Return the [x, y] coordinate for the center point of the cell that contains the specified text.  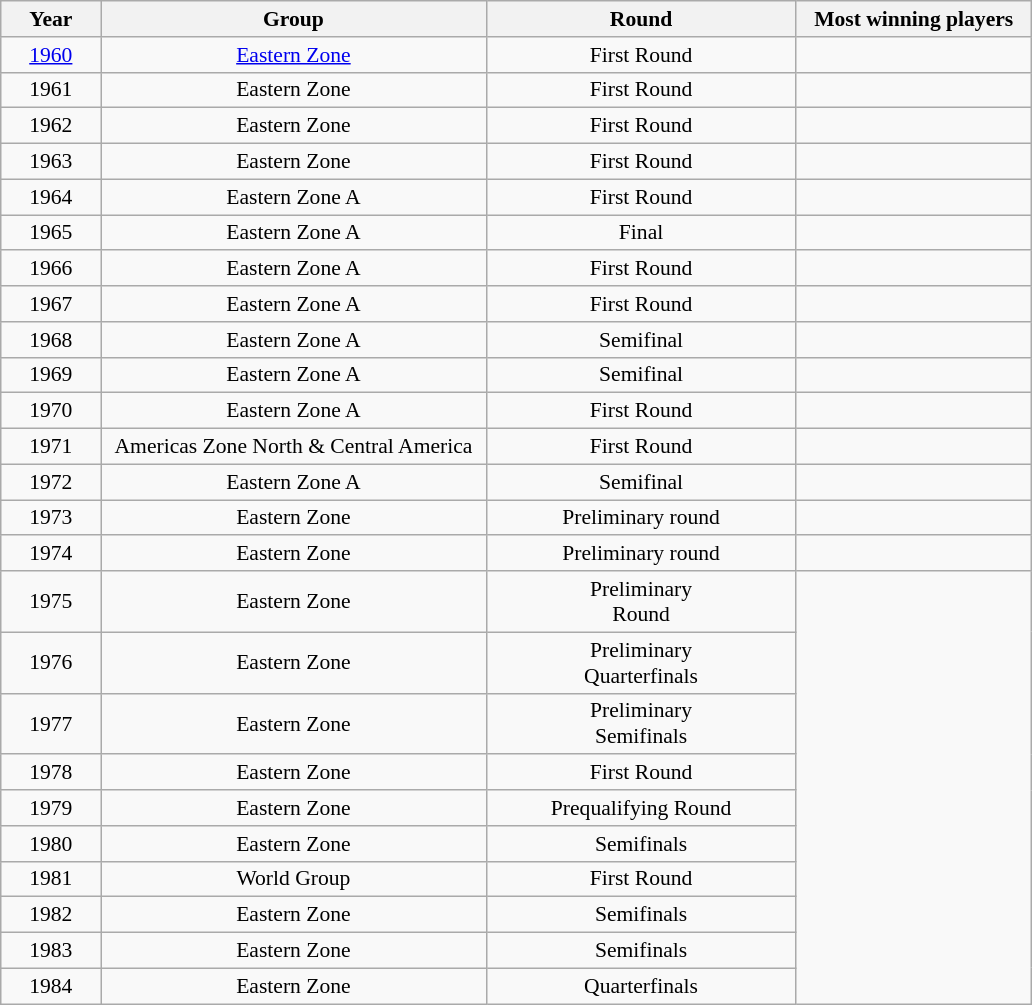
1961 [51, 90]
1976 [51, 662]
1977 [51, 724]
1966 [51, 269]
Americas Zone North & Central America [294, 447]
PreliminarySemifinals [641, 724]
Most winning players [914, 19]
Round [641, 19]
1967 [51, 304]
1962 [51, 126]
1964 [51, 197]
1963 [51, 162]
1978 [51, 773]
1971 [51, 447]
1981 [51, 879]
1968 [51, 340]
1960 [51, 55]
World Group [294, 879]
1980 [51, 844]
1965 [51, 233]
1970 [51, 411]
Prequalifying Round [641, 808]
Year [51, 19]
1979 [51, 808]
1972 [51, 482]
Quarterfinals [641, 986]
1983 [51, 951]
1984 [51, 986]
Final [641, 233]
1982 [51, 915]
PreliminaryQuarterfinals [641, 662]
1973 [51, 518]
1975 [51, 602]
Group [294, 19]
1969 [51, 375]
PreliminaryRound [641, 602]
1974 [51, 554]
